Identify which cell holds the provided text, then report its (X, Y) central coordinate. 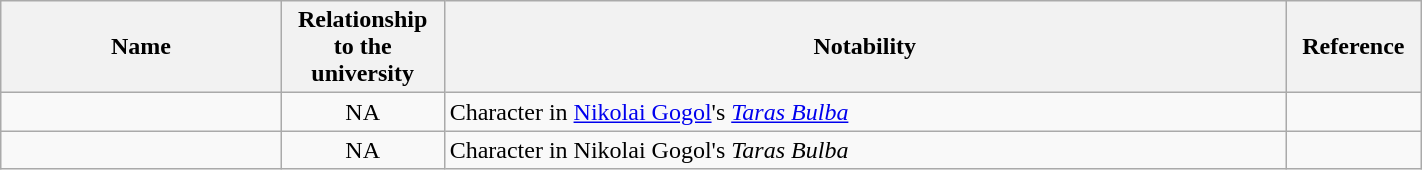
Name (141, 47)
Relationship to the university (362, 47)
Reference (1354, 47)
Notability (864, 47)
